Output the (X, Y) coordinate of the center of the cell containing the given text.  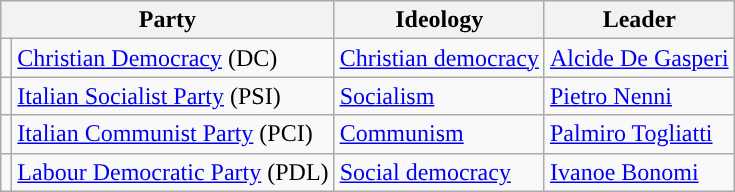
Party (168, 20)
Socialism (439, 96)
Labour Democratic Party (PDL) (173, 172)
Palmiro Togliatti (639, 134)
Italian Socialist Party (PSI) (173, 96)
Leader (639, 20)
Pietro Nenni (639, 96)
Christian democracy (439, 58)
Christian Democracy (DC) (173, 58)
Alcide De Gasperi (639, 58)
Italian Communist Party (PCI) (173, 134)
Social democracy (439, 172)
Ideology (439, 20)
Ivanoe Bonomi (639, 172)
Communism (439, 134)
